Scan for the cell matching the given text and deliver its (X, Y) coordinate at center. 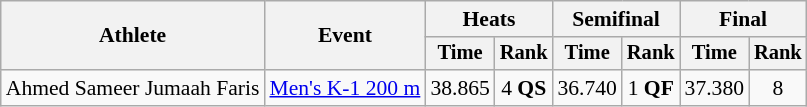
1 QF (651, 88)
4 QS (524, 88)
38.865 (460, 88)
8 (778, 88)
Semifinal (616, 19)
Heats (488, 19)
Ahmed Sameer Jumaah Faris (133, 88)
37.380 (714, 88)
Men's K-1 200 m (344, 88)
Final (744, 19)
Event (344, 36)
36.740 (586, 88)
Athlete (133, 36)
